Detect which cell encompasses the target text, then output its [X, Y] center coordinate. 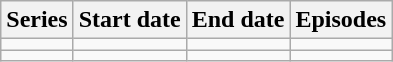
Series [37, 20]
Episodes [341, 20]
Start date [130, 20]
End date [238, 20]
